Provide the [X, Y] coordinate of the cell's center where the given text is located.  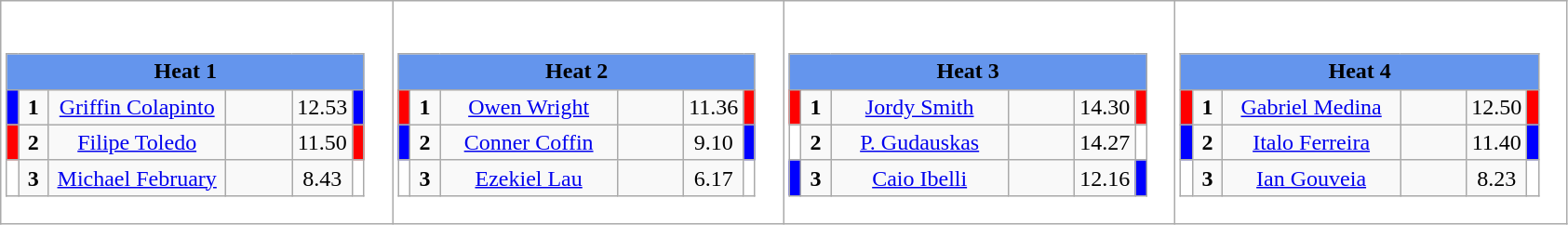
Conner Coffin [529, 142]
P. Gudauskas [919, 142]
Heat 4 1 Gabriel Medina 12.50 2 Italo Ferreira 11.40 3 Ian Gouveia 8.23 [1372, 112]
Heat 1 1 Griffin Colapinto 12.53 2 Filipe Toledo 11.50 3 Michael February 8.43 [197, 112]
Ezekiel Lau [529, 178]
Ian Gouveia [1312, 178]
14.27 [1106, 142]
14.30 [1106, 107]
Griffin Colapinto [138, 107]
12.50 [1496, 107]
Filipe Toledo [138, 142]
12.53 [322, 107]
Italo Ferreira [1312, 142]
8.43 [322, 178]
Jordy Smith [919, 107]
Heat 1 [185, 72]
Heat 2 [577, 72]
11.36 [714, 107]
Owen Wright [529, 107]
Heat 4 [1360, 72]
Heat 3 1 Jordy Smith 14.30 2 P. Gudauskas 14.27 3 Caio Ibelli 12.16 [979, 112]
9.10 [714, 142]
Heat 2 1 Owen Wright 11.36 2 Conner Coffin 9.10 3 Ezekiel Lau 6.17 [588, 112]
Caio Ibelli [919, 178]
8.23 [1496, 178]
Michael February [138, 178]
11.50 [322, 142]
12.16 [1106, 178]
11.40 [1496, 142]
Gabriel Medina [1312, 107]
6.17 [714, 178]
Heat 3 [968, 72]
